Search for the cell housing the specified text and yield its (x, y) center coordinate. 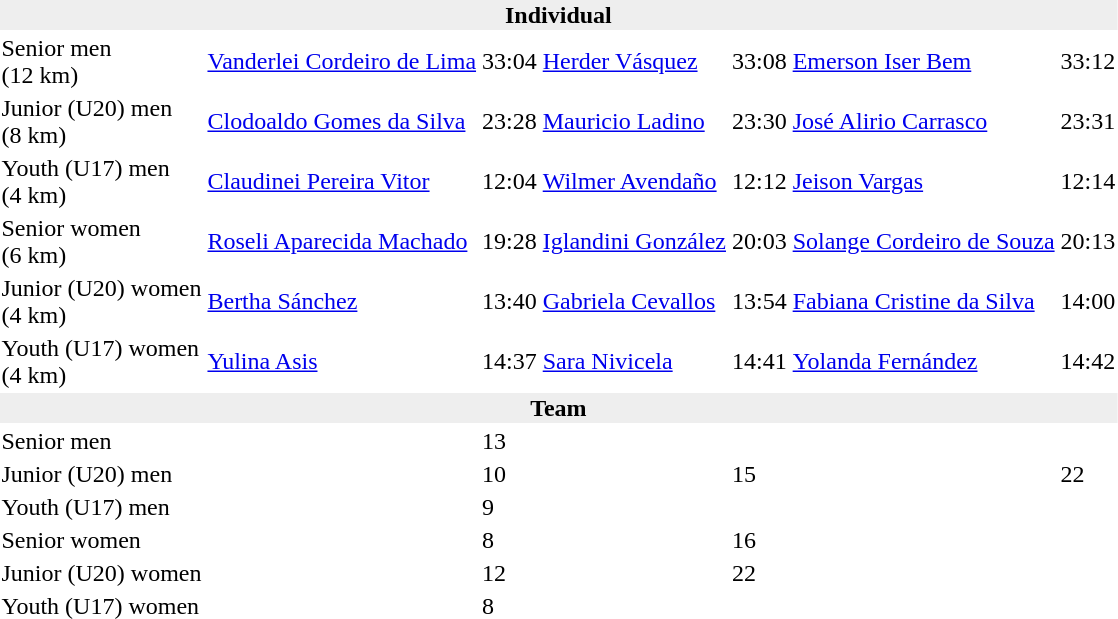
Herder Vásquez (634, 62)
10 (510, 474)
Emerson Iser Bem (924, 62)
Vanderlei Cordeiro de Lima (342, 62)
Roseli Aparecida Machado (342, 242)
Senior women(6 km) (102, 242)
23:28 (510, 122)
Claudinei Pereira Vitor (342, 182)
Junior (U20) women (102, 573)
Junior (U20) women(4 km) (102, 302)
19:28 (510, 242)
Youth (U17) men(4 km) (102, 182)
Senior men(12 km) (102, 62)
Iglandini González (634, 242)
15 (759, 474)
9 (510, 507)
23:30 (759, 122)
Yulina Asis (342, 362)
Sara Nivicela (634, 362)
Individual (558, 15)
12:04 (510, 182)
Wilmer Avendaño (634, 182)
Youth (U17) men (102, 507)
Bertha Sánchez (342, 302)
20:03 (759, 242)
Team (558, 408)
20:13 (1088, 242)
12:14 (1088, 182)
13:40 (510, 302)
14:00 (1088, 302)
Solange Cordeiro de Souza (924, 242)
Mauricio Ladino (634, 122)
23:31 (1088, 122)
Yolanda Fernández (924, 362)
12:12 (759, 182)
12 (510, 573)
Fabiana Cristine da Silva (924, 302)
33:08 (759, 62)
Senior women (102, 540)
Jeison Vargas (924, 182)
Junior (U20) men (102, 474)
14:42 (1088, 362)
Youth (U17) women(4 km) (102, 362)
13 (510, 441)
33:04 (510, 62)
16 (759, 540)
Senior men (102, 441)
José Alirio Carrasco (924, 122)
Clodoaldo Gomes da Silva (342, 122)
14:41 (759, 362)
8 (510, 540)
13:54 (759, 302)
Gabriela Cevallos (634, 302)
14:37 (510, 362)
33:12 (1088, 62)
Junior (U20) men(8 km) (102, 122)
